Scan for the cell matching the given text and deliver its [x, y] coordinate at center. 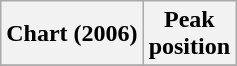
Peak position [189, 34]
Chart (2006) [72, 34]
